Locate the cell with the specified text and output its (X, Y) center coordinate. 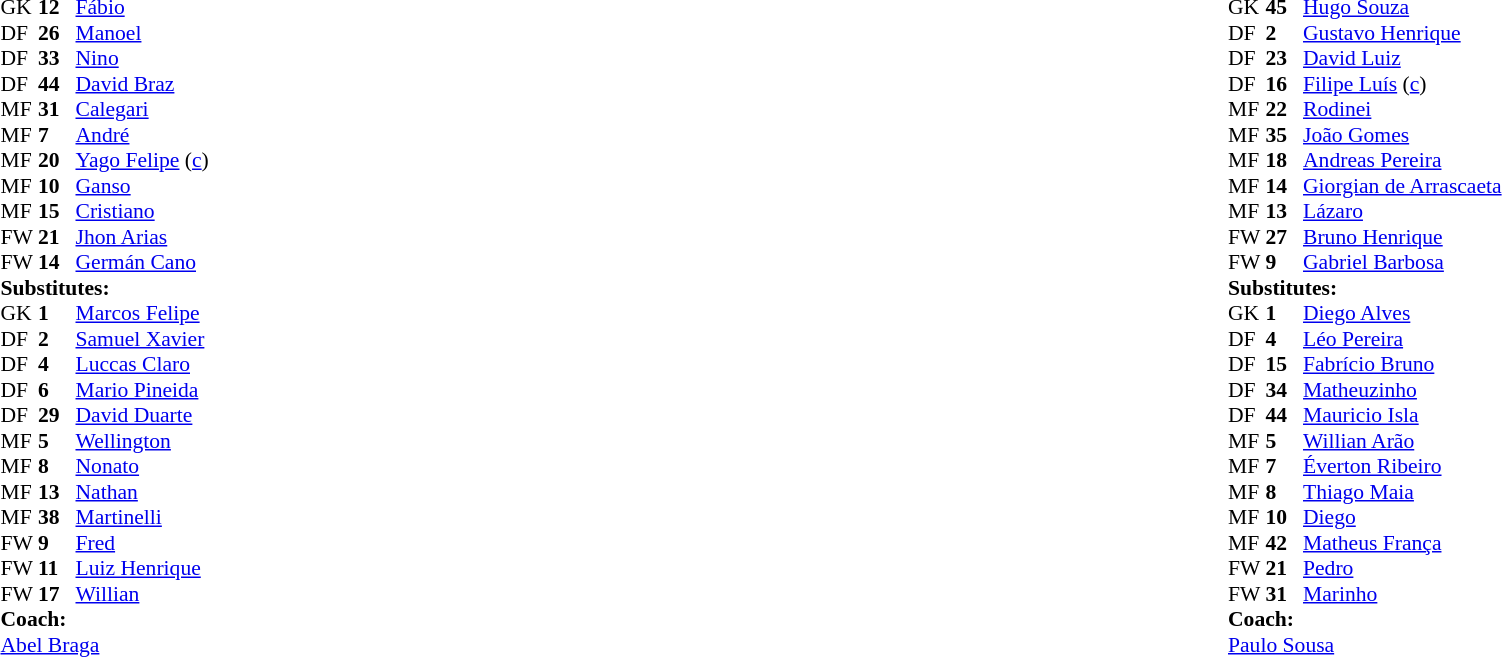
Martinelli (142, 517)
Andreas Pereira (1402, 161)
Matheuzinho (1402, 390)
Rodinei (1402, 109)
David Luiz (1402, 59)
Luccas Claro (142, 365)
Bruno Henrique (1402, 237)
Willian (142, 594)
Fred (142, 543)
Fabrício Bruno (1402, 365)
Éverton Ribeiro (1402, 467)
Marcos Felipe (142, 313)
Marinho (1402, 594)
David Duarte (142, 415)
Diego (1402, 517)
Samuel Xavier (142, 339)
Pedro (1402, 569)
Germán Cano (142, 263)
17 (57, 594)
Manoel (142, 33)
18 (1285, 161)
Thiago Maia (1402, 492)
Gustavo Henrique (1402, 33)
20 (57, 161)
23 (1285, 59)
Léo Pereira (1402, 339)
38 (57, 517)
Nonato (142, 467)
6 (57, 390)
42 (1285, 543)
16 (1285, 84)
34 (1285, 390)
Lázaro (1402, 211)
Willian Arão (1402, 441)
Ganso (142, 186)
26 (57, 33)
André (142, 135)
João Gomes (1402, 135)
Giorgian de Arrascaeta (1402, 186)
Mauricio Isla (1402, 415)
Wellington (142, 441)
Luiz Henrique (142, 569)
22 (1285, 109)
Matheus França (1402, 543)
27 (1285, 237)
Mario Pineida (142, 390)
35 (1285, 135)
Calegari (142, 109)
Cristiano (142, 211)
David Braz (142, 84)
29 (57, 415)
11 (57, 569)
Gabriel Barbosa (1402, 263)
Yago Felipe (c) (142, 161)
33 (57, 59)
Nino (142, 59)
Filipe Luís (c) (1402, 84)
Jhon Arias (142, 237)
Nathan (142, 492)
Diego Alves (1402, 313)
